Identify which cell holds the provided text, then report its (X, Y) central coordinate. 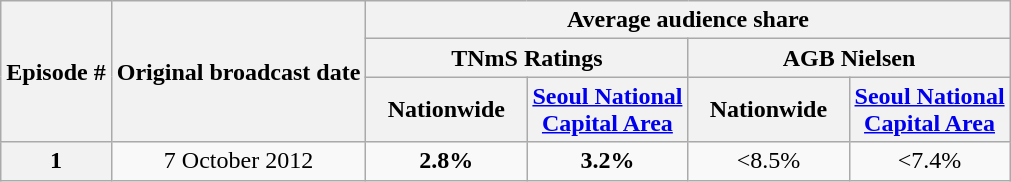
Original broadcast date (238, 72)
<8.5% (768, 161)
2.8% (446, 161)
Episode # (56, 72)
Average audience share (688, 20)
3.2% (608, 161)
1 (56, 161)
<7.4% (930, 161)
TNmS Ratings (527, 58)
7 October 2012 (238, 161)
AGB Nielsen (849, 58)
